Pinpoint the cell where the given text exists, returning its [x, y] midpoint coordinate. 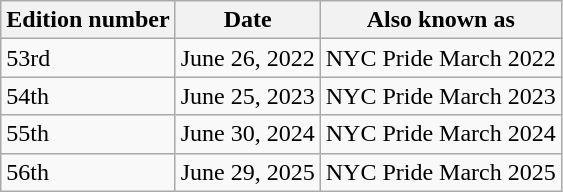
56th [88, 172]
June 26, 2022 [248, 58]
NYC Pride March 2025 [440, 172]
NYC Pride March 2023 [440, 96]
53rd [88, 58]
54th [88, 96]
June 25, 2023 [248, 96]
NYC Pride March 2022 [440, 58]
NYC Pride March 2024 [440, 134]
Date [248, 20]
Also known as [440, 20]
June 29, 2025 [248, 172]
Edition number [88, 20]
June 30, 2024 [248, 134]
55th [88, 134]
